Locate the cell with the specified text and output its [X, Y] center coordinate. 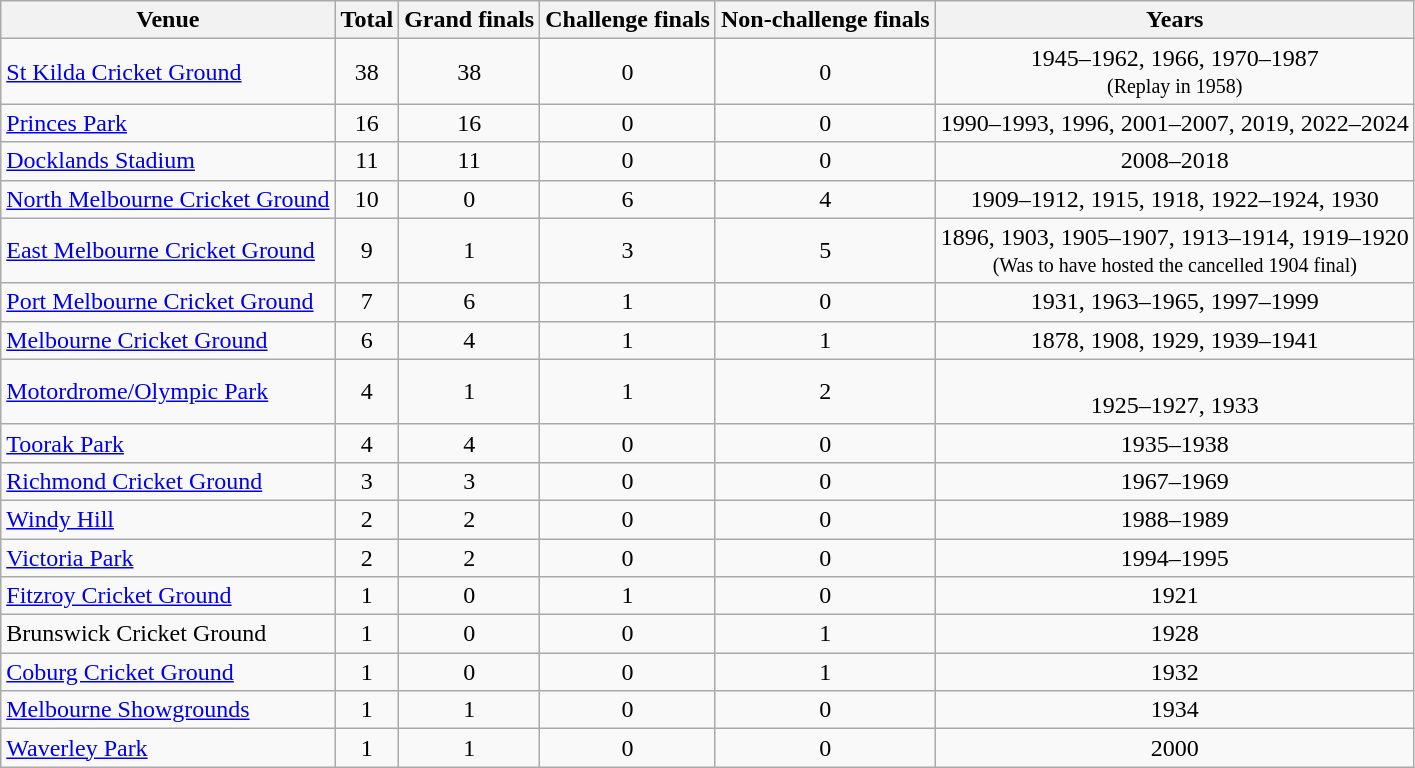
1994–1995 [1174, 557]
5 [825, 250]
1988–1989 [1174, 519]
Non-challenge finals [825, 20]
Melbourne Cricket Ground [168, 340]
Toorak Park [168, 443]
Windy Hill [168, 519]
Coburg Cricket Ground [168, 672]
Fitzroy Cricket Ground [168, 596]
1934 [1174, 710]
Grand finals [470, 20]
1932 [1174, 672]
Richmond Cricket Ground [168, 481]
Total [367, 20]
Princes Park [168, 123]
1935–1938 [1174, 443]
1967–1969 [1174, 481]
St Kilda Cricket Ground [168, 72]
1878, 1908, 1929, 1939–1941 [1174, 340]
Brunswick Cricket Ground [168, 634]
7 [367, 302]
1909–1912, 1915, 1918, 1922–1924, 1930 [1174, 199]
9 [367, 250]
East Melbourne Cricket Ground [168, 250]
1921 [1174, 596]
1931, 1963–1965, 1997–1999 [1174, 302]
Victoria Park [168, 557]
Venue [168, 20]
Docklands Stadium [168, 161]
1896, 1903, 1905–1907, 1913–1914, 1919–1920(Was to have hosted the cancelled 1904 final) [1174, 250]
Port Melbourne Cricket Ground [168, 302]
10 [367, 199]
Waverley Park [168, 748]
North Melbourne Cricket Ground [168, 199]
1925–1927, 1933 [1174, 392]
Motordrome/Olympic Park [168, 392]
1928 [1174, 634]
1990–1993, 1996, 2001–2007, 2019, 2022–2024 [1174, 123]
Melbourne Showgrounds [168, 710]
2008–2018 [1174, 161]
1945–1962, 1966, 1970–1987(Replay in 1958) [1174, 72]
Years [1174, 20]
Challenge finals [628, 20]
2000 [1174, 748]
